Return (x, y) of the center of cell containing provided text 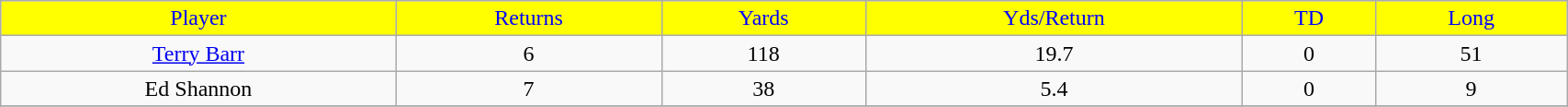
7 (529, 89)
38 (763, 89)
5.4 (1054, 89)
6 (529, 53)
Yards (763, 18)
Long (1472, 18)
Player (198, 18)
118 (763, 53)
19.7 (1054, 53)
9 (1472, 89)
Yds/Return (1054, 18)
Ed Shannon (198, 89)
Returns (529, 18)
TD (1310, 18)
Terry Barr (198, 53)
51 (1472, 53)
